Search for the cell housing the specified text and yield its (x, y) center coordinate. 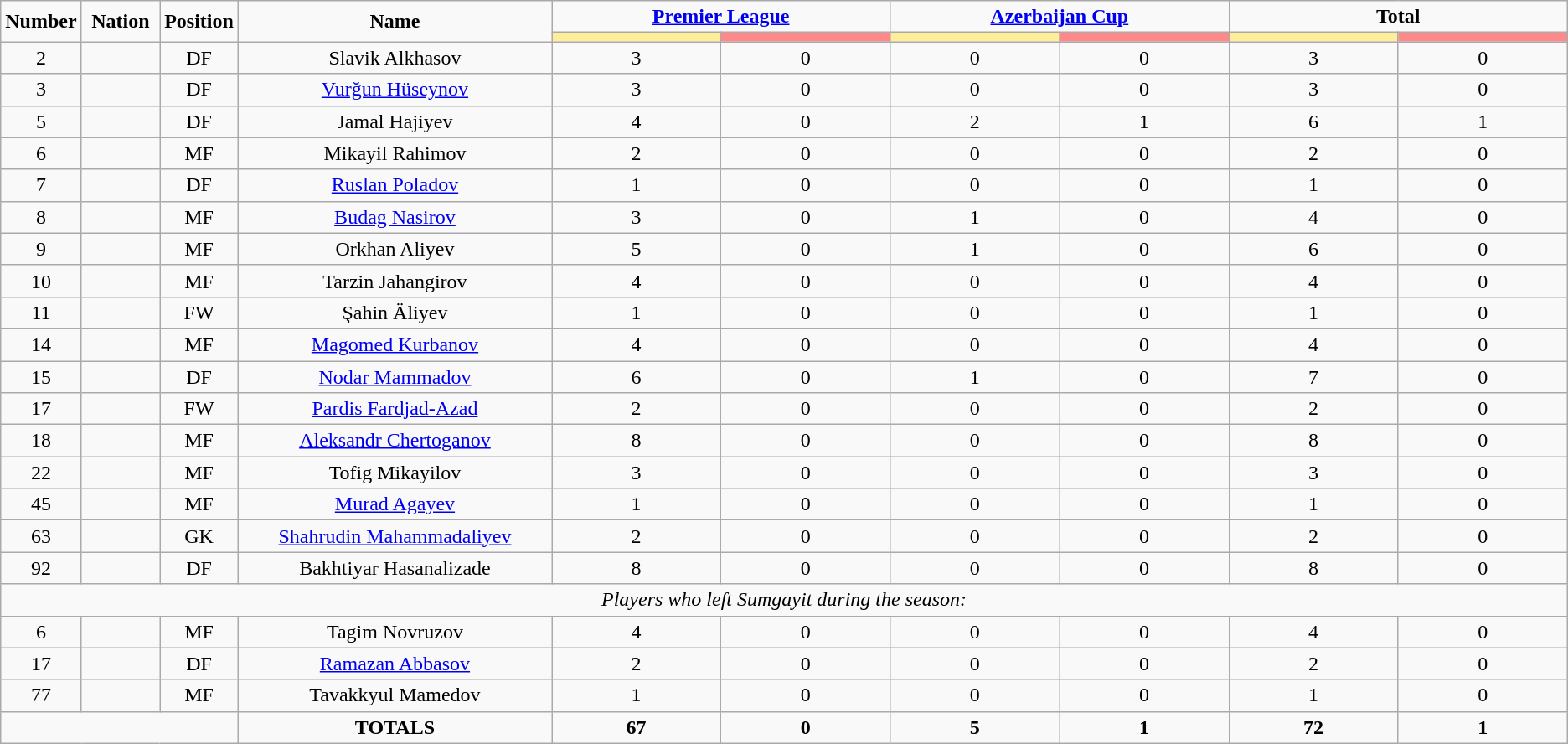
Budag Nasirov (395, 217)
Ruslan Poladov (395, 185)
Nodar Mammadov (395, 376)
Pardis Fardjad-Azad (395, 409)
Bakhtiyar Hasanalizade (395, 568)
9 (41, 249)
Tarzin Jahangirov (395, 281)
45 (41, 504)
Nation (121, 22)
77 (41, 695)
Tagim Novruzov (395, 632)
18 (41, 441)
14 (41, 344)
Magomed Kurbanov (395, 344)
63 (41, 536)
Aleksandr Chertoganov (395, 441)
11 (41, 313)
Name (395, 22)
Orkhan Aliyev (395, 249)
TOTALS (395, 727)
22 (41, 473)
Tofig Mikayilov (395, 473)
Mikayil Rahimov (395, 153)
Azerbaijan Cup (1060, 17)
15 (41, 376)
10 (41, 281)
Position (199, 22)
67 (636, 727)
Total (1398, 17)
Ramazan Abbasov (395, 664)
Premier League (720, 17)
Murad Agayev (395, 504)
GK (199, 536)
Jamal Hajiyev (395, 121)
Tavakkyul Mamedov (395, 695)
Players who left Sumgayit during the season: (784, 600)
72 (1313, 727)
Şahin Äliyev (395, 313)
92 (41, 568)
Vurğun Hüseynov (395, 90)
Shahrudin Mahammadaliyev (395, 536)
Number (41, 22)
Slavik Alkhasov (395, 58)
